Locate the cell with the specified text and output its (x, y) center coordinate. 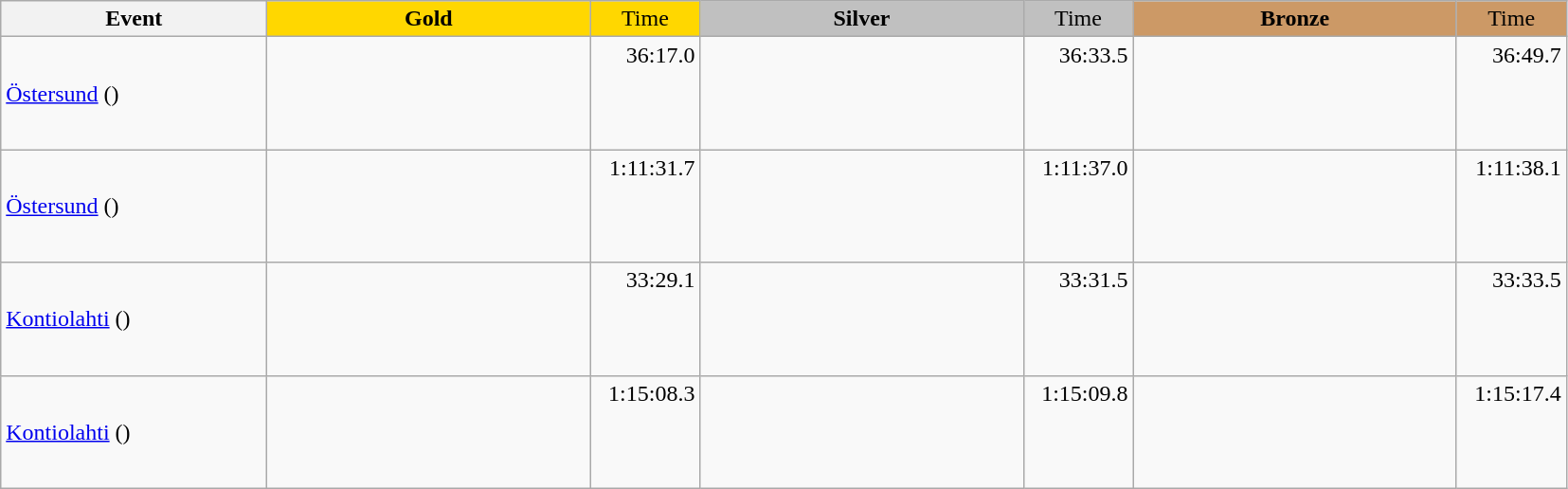
Gold (428, 19)
33:33.5 (1511, 318)
33:29.1 (645, 318)
1:11:31.7 (645, 207)
Event (135, 19)
1:15:17.4 (1511, 432)
Bronze (1294, 19)
Silver (862, 19)
36:33.5 (1078, 93)
1:11:37.0 (1078, 207)
1:15:09.8 (1078, 432)
36:17.0 (645, 93)
33:31.5 (1078, 318)
1:11:38.1 (1511, 207)
1:15:08.3 (645, 432)
36:49.7 (1511, 93)
